Provide the (X, Y) coordinate of the cell's center where the given text is located.  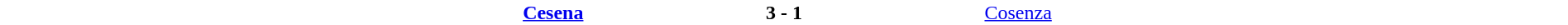
Cesena (293, 12)
3 - 1 (784, 12)
Cosenza (1275, 12)
